Scan for the cell matching the given text and deliver its [X, Y] coordinate at center. 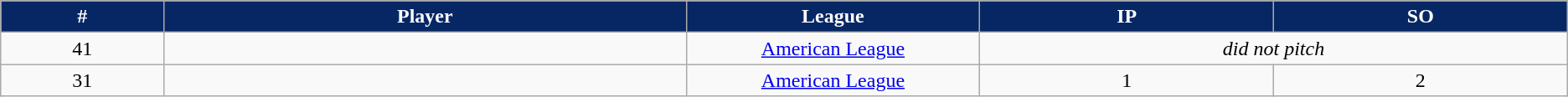
Player [426, 17]
# [82, 17]
1 [1127, 80]
SO [1421, 17]
League [833, 17]
did not pitch [1273, 48]
41 [82, 48]
IP [1127, 17]
2 [1421, 80]
31 [82, 80]
